Output the [X, Y] coordinate of the center of the cell containing the given text.  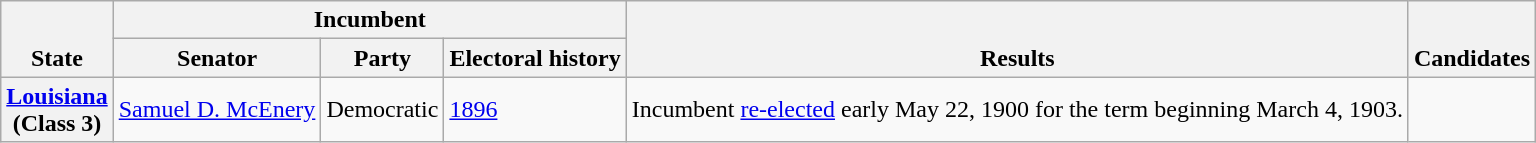
State [57, 39]
Democratic [382, 110]
Electoral history [535, 58]
Louisiana(Class 3) [57, 110]
Incumbent re-elected early May 22, 1900 for the term beginning March 4, 1903. [1017, 110]
Senator [217, 58]
Candidates [1472, 39]
Incumbent [370, 20]
Results [1017, 39]
Party [382, 58]
1896 [535, 110]
Samuel D. McEnery [217, 110]
